Capture the cell that displays the provided text and extract its (x, y) central coordinate. 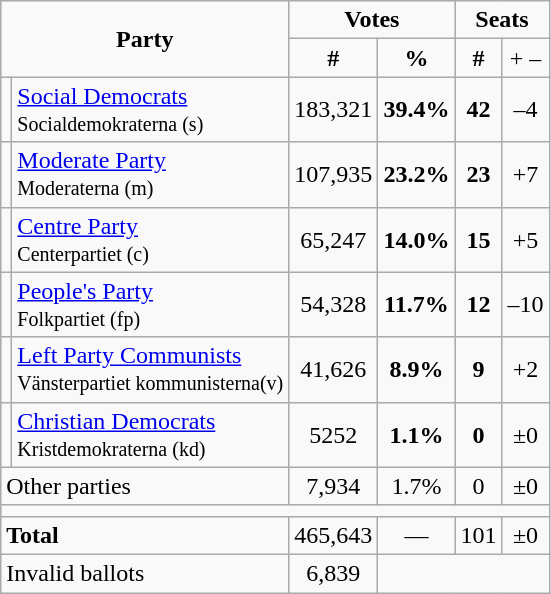
465,643 (334, 535)
107,935 (334, 174)
42 (478, 110)
Left Party CommunistsVänsterpartiet kommunisterna(v) (150, 370)
5252 (334, 434)
Centre PartyCenterpartiet (c) (150, 240)
Social DemocratsSocialdemokraterna (s) (150, 110)
39.4% (416, 110)
14.0% (416, 240)
12 (478, 304)
6,839 (334, 573)
–4 (526, 110)
Total (145, 535)
— (416, 535)
183,321 (334, 110)
8.9% (416, 370)
+7 (526, 174)
+2 (526, 370)
23 (478, 174)
15 (478, 240)
9 (478, 370)
Votes (372, 20)
Seats (502, 20)
Other parties (145, 486)
7,934 (334, 486)
54,328 (334, 304)
101 (478, 535)
1.7% (416, 486)
Invalid ballots (145, 573)
+5 (526, 240)
+ – (526, 58)
Christian DemocratsKristdemokraterna (kd) (150, 434)
1.1% (416, 434)
% (416, 58)
41,626 (334, 370)
65,247 (334, 240)
23.2% (416, 174)
Moderate PartyModeraterna (m) (150, 174)
Party (145, 39)
11.7% (416, 304)
People's PartyFolkpartiet (fp) (150, 304)
–10 (526, 304)
